For the text-containing cell, return its midpoint in [x, y] coordinate format. 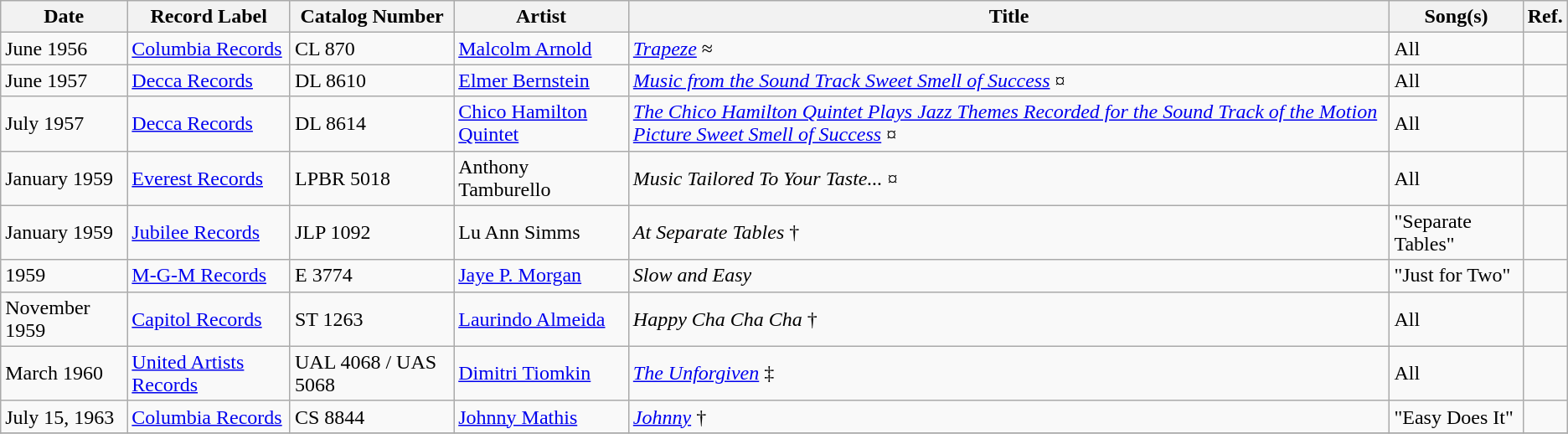
Slow and Easy [1008, 276]
Everest Records [209, 178]
July 15, 1963 [64, 416]
November 1959 [64, 318]
Song(s) [1456, 17]
CL 870 [372, 49]
Record Label [209, 17]
Anthony Tamburello [541, 178]
JLP 1092 [372, 233]
1959 [64, 276]
CS 8844 [372, 416]
Catalog Number [372, 17]
DL 8614 [372, 124]
UAL 4068 / UAS 5068 [372, 374]
DL 8610 [372, 80]
Laurindo Almeida [541, 318]
Chico Hamilton Quintet [541, 124]
Elmer Bernstein [541, 80]
Dimitri Tiomkin [541, 374]
Trapeze ≈ [1008, 49]
At Separate Tables † [1008, 233]
ST 1263 [372, 318]
Music Tailored To Your Taste... ¤ [1008, 178]
June 1957 [64, 80]
Jubilee Records [209, 233]
"Easy Does It" [1456, 416]
Artist [541, 17]
LPBR 5018 [372, 178]
Johnny † [1008, 416]
Ref. [1545, 17]
"Just for Two" [1456, 276]
Capitol Records [209, 318]
The Chico Hamilton Quintet Plays Jazz Themes Recorded for the Sound Track of the Motion Picture Sweet Smell of Success ¤ [1008, 124]
July 1957 [64, 124]
United Artists Records [209, 374]
Music from the Sound Track Sweet Smell of Success ¤ [1008, 80]
"Separate Tables" [1456, 233]
Johnny Mathis [541, 416]
Happy Cha Cha Cha † [1008, 318]
March 1960 [64, 374]
Malcolm Arnold [541, 49]
M-G-M Records [209, 276]
Date [64, 17]
The Unforgiven ‡ [1008, 374]
Jaye P. Morgan [541, 276]
E 3774 [372, 276]
Title [1008, 17]
Lu Ann Simms [541, 233]
June 1956 [64, 49]
